Output the (x, y) coordinate of the center of the cell containing the given text.  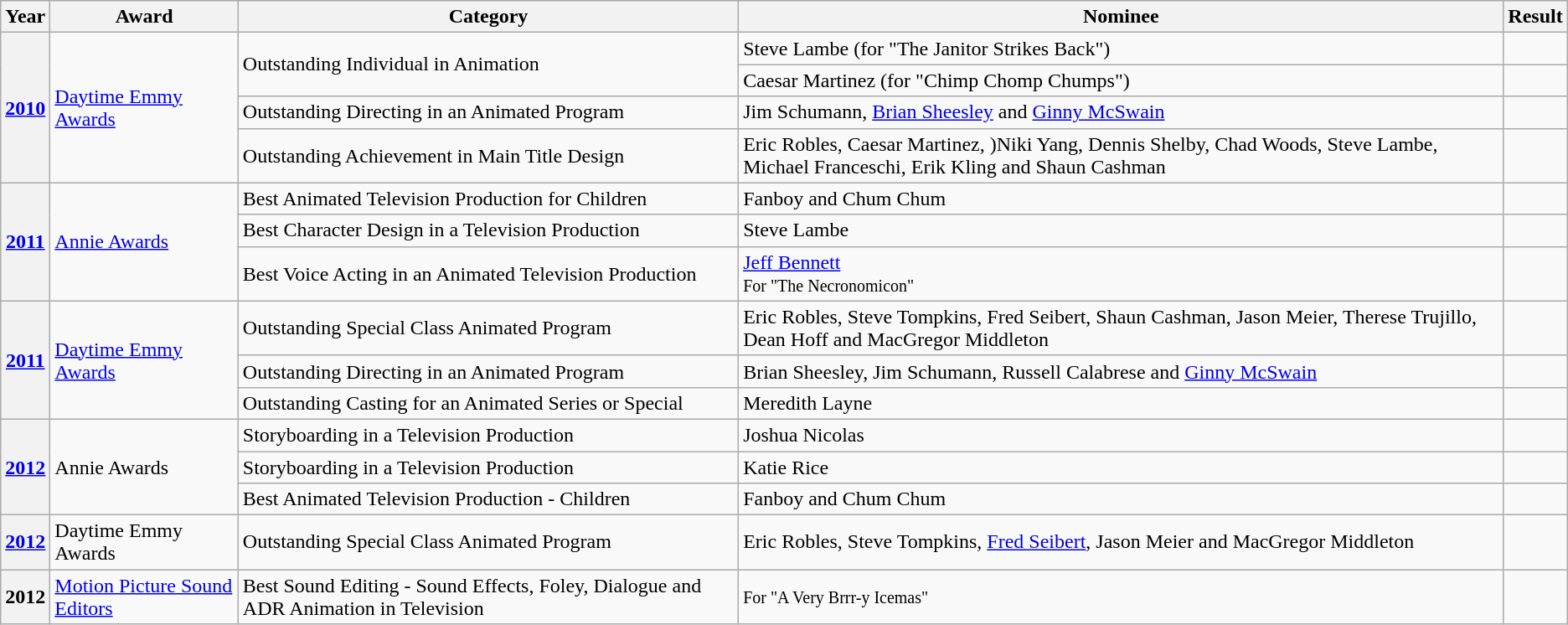
Jeff BennettFor "The Necronomicon" (1121, 273)
Result (1535, 17)
Outstanding Casting for an Animated Series or Special (487, 403)
Eric Robles, Steve Tompkins, Fred Seibert, Shaun Cashman, Jason Meier, Therese Trujillo, Dean Hoff and MacGregor Middleton (1121, 328)
Eric Robles, Steve Tompkins, Fred Seibert, Jason Meier and MacGregor Middleton (1121, 543)
Eric Robles, Caesar Martinez, )Niki Yang, Dennis Shelby, Chad Woods, Steve Lambe, Michael Franceschi, Erik Kling and Shaun Cashman (1121, 156)
Brian Sheesley, Jim Schumann, Russell Calabrese and Ginny McSwain (1121, 371)
Meredith Layne (1121, 403)
Caesar Martinez (for "Chimp Chomp Chumps") (1121, 80)
Best Sound Editing - Sound Effects, Foley, Dialogue and ADR Animation in Television (487, 597)
Category (487, 17)
Best Animated Television Production - Children (487, 499)
Motion Picture Sound Editors (144, 597)
Best Voice Acting in an Animated Television Production (487, 273)
Joshua Nicolas (1121, 435)
Award (144, 17)
Jim Schumann, Brian Sheesley and Ginny McSwain (1121, 112)
Steve Lambe (1121, 230)
Year (25, 17)
2010 (25, 107)
Nominee (1121, 17)
Outstanding Individual in Animation (487, 65)
Steve Lambe (for "The Janitor Strikes Back") (1121, 49)
Best Animated Television Production for Children (487, 199)
For "A Very Brrr-y Icemas" (1121, 597)
Katie Rice (1121, 467)
Outstanding Achievement in Main Title Design (487, 156)
Best Character Design in a Television Production (487, 230)
